Return [x, y] of the center of cell containing provided text 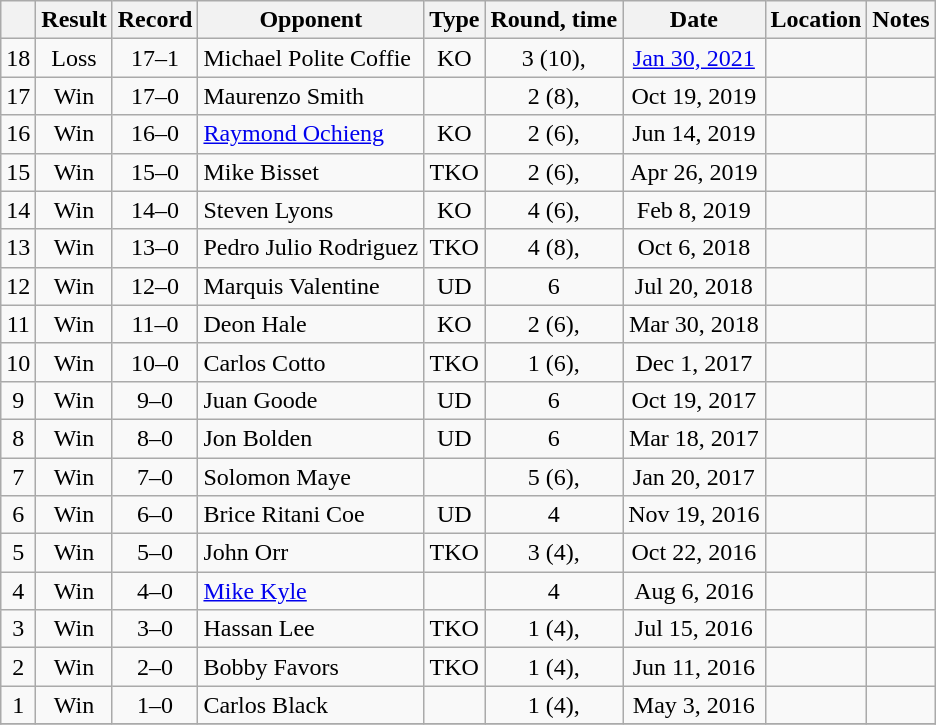
Mar 18, 2017 [694, 438]
Type [454, 20]
14–0 [155, 210]
John Orr [311, 553]
Jan 30, 2021 [694, 58]
16–0 [155, 134]
Mike Bisset [311, 172]
Brice Ritani Coe [311, 515]
13 [18, 248]
7–0 [155, 477]
May 3, 2016 [694, 705]
1–0 [155, 705]
15 [18, 172]
Marquis Valentine [311, 286]
11 [18, 324]
Result [74, 20]
Record [155, 20]
Jun 14, 2019 [694, 134]
Mar 30, 2018 [694, 324]
Jun 11, 2016 [694, 667]
Jul 15, 2016 [694, 629]
2–0 [155, 667]
Hassan Lee [311, 629]
Michael Polite Coffie [311, 58]
Carlos Black [311, 705]
Jan 20, 2017 [694, 477]
17–1 [155, 58]
3 (4), [554, 553]
Oct 6, 2018 [694, 248]
5 (6), [554, 477]
10 [18, 362]
Jul 20, 2018 [694, 286]
9 [18, 400]
7 [18, 477]
5–0 [155, 553]
5 [18, 553]
Maurenzo Smith [311, 96]
4 (6), [554, 210]
8 [18, 438]
Juan Goode [311, 400]
16 [18, 134]
Dec 1, 2017 [694, 362]
Mike Kyle [311, 591]
3–0 [155, 629]
Raymond Ochieng [311, 134]
Carlos Cotto [311, 362]
Jon Bolden [311, 438]
Pedro Julio Rodriguez [311, 248]
14 [18, 210]
6–0 [155, 515]
3 [18, 629]
10–0 [155, 362]
1 [18, 705]
Date [694, 20]
15–0 [155, 172]
Apr 26, 2019 [694, 172]
Oct 19, 2019 [694, 96]
Feb 8, 2019 [694, 210]
11–0 [155, 324]
2 [18, 667]
Oct 19, 2017 [694, 400]
Deon Hale [311, 324]
17 [18, 96]
Bobby Favors [311, 667]
Opponent [311, 20]
Solomon Maye [311, 477]
12–0 [155, 286]
Loss [74, 58]
18 [18, 58]
Location [816, 20]
9–0 [155, 400]
4 (8), [554, 248]
Notes [901, 20]
Round, time [554, 20]
17–0 [155, 96]
1 (6), [554, 362]
2 (8), [554, 96]
Aug 6, 2016 [694, 591]
Oct 22, 2016 [694, 553]
Steven Lyons [311, 210]
Nov 19, 2016 [694, 515]
8–0 [155, 438]
4–0 [155, 591]
12 [18, 286]
13–0 [155, 248]
3 (10), [554, 58]
